Scan for the cell matching the given text and deliver its [X, Y] coordinate at center. 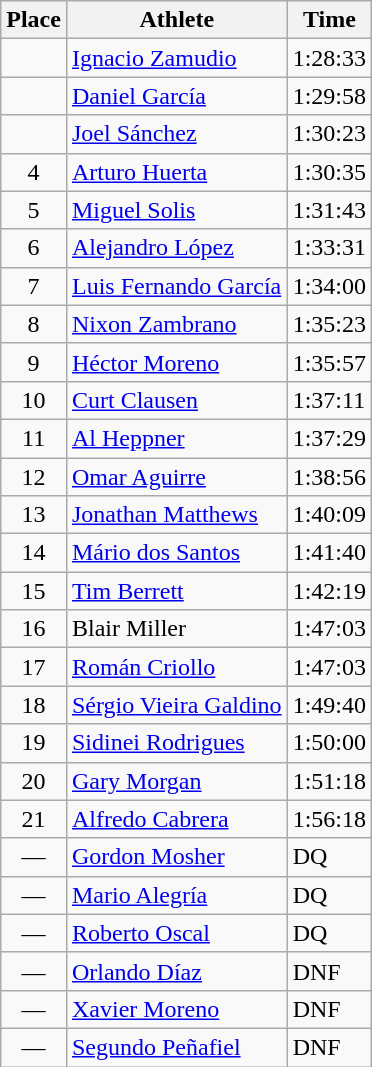
Alfredo Cabrera [176, 819]
Román Criollo [176, 667]
6 [34, 248]
1:31:43 [329, 210]
Mário dos Santos [176, 553]
Sidinei Rodrigues [176, 743]
1:30:35 [329, 172]
Athlete [176, 20]
9 [34, 362]
Héctor Moreno [176, 362]
Gary Morgan [176, 781]
4 [34, 172]
Arturo Huerta [176, 172]
Segundo Peñafiel [176, 1047]
8 [34, 324]
Miguel Solis [176, 210]
Roberto Oscal [176, 933]
Jonathan Matthews [176, 515]
21 [34, 819]
Xavier Moreno [176, 1009]
Time [329, 20]
Omar Aguirre [176, 477]
1:33:31 [329, 248]
1:35:23 [329, 324]
1:50:00 [329, 743]
Place [34, 20]
1:28:33 [329, 58]
Tim Berrett [176, 591]
Alejandro López [176, 248]
1:38:56 [329, 477]
Blair Miller [176, 629]
Orlando Díaz [176, 971]
19 [34, 743]
1:40:09 [329, 515]
18 [34, 705]
10 [34, 400]
16 [34, 629]
11 [34, 438]
Ignacio Zamudio [176, 58]
20 [34, 781]
14 [34, 553]
1:56:18 [329, 819]
Gordon Mosher [176, 857]
1:35:57 [329, 362]
5 [34, 210]
12 [34, 477]
Nixon Zambrano [176, 324]
15 [34, 591]
1:49:40 [329, 705]
Sérgio Vieira Galdino [176, 705]
1:37:11 [329, 400]
13 [34, 515]
7 [34, 286]
Joel Sánchez [176, 134]
1:41:40 [329, 553]
Curt Clausen [176, 400]
Daniel García [176, 96]
1:42:19 [329, 591]
1:51:18 [329, 781]
1:29:58 [329, 96]
1:34:00 [329, 286]
Mario Alegría [176, 895]
1:30:23 [329, 134]
17 [34, 667]
Luis Fernando García [176, 286]
1:37:29 [329, 438]
Al Heppner [176, 438]
